From the cell containing the given text, extract its center point as (x, y) coordinate. 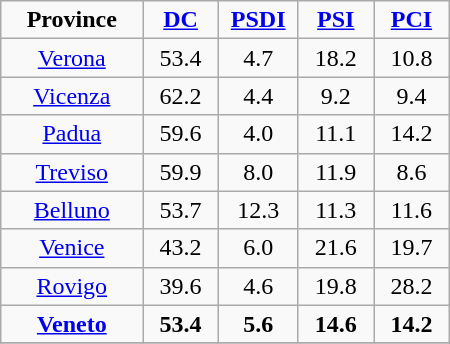
Veneto (72, 324)
11.3 (336, 210)
Treviso (72, 172)
4.0 (258, 134)
19.7 (412, 248)
Belluno (72, 210)
28.2 (412, 286)
8.0 (258, 172)
4.4 (258, 96)
Vicenza (72, 96)
6.0 (258, 248)
8.6 (412, 172)
39.6 (181, 286)
Venice (72, 248)
4.7 (258, 58)
18.2 (336, 58)
9.2 (336, 96)
9.4 (412, 96)
12.3 (258, 210)
11.9 (336, 172)
Province (72, 20)
11.1 (336, 134)
59.6 (181, 134)
4.6 (258, 286)
PSDI (258, 20)
Verona (72, 58)
Padua (72, 134)
43.2 (181, 248)
62.2 (181, 96)
53.7 (181, 210)
19.8 (336, 286)
59.9 (181, 172)
14.6 (336, 324)
5.6 (258, 324)
PCI (412, 20)
10.8 (412, 58)
DC (181, 20)
21.6 (336, 248)
11.6 (412, 210)
Rovigo (72, 286)
PSI (336, 20)
